Search for the cell housing the specified text and yield its [x, y] center coordinate. 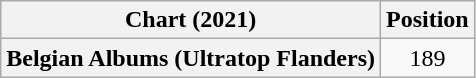
189 [428, 58]
Chart (2021) [191, 20]
Belgian Albums (Ultratop Flanders) [191, 58]
Position [428, 20]
